Output the (x, y) coordinate of the center of the cell containing the given text.  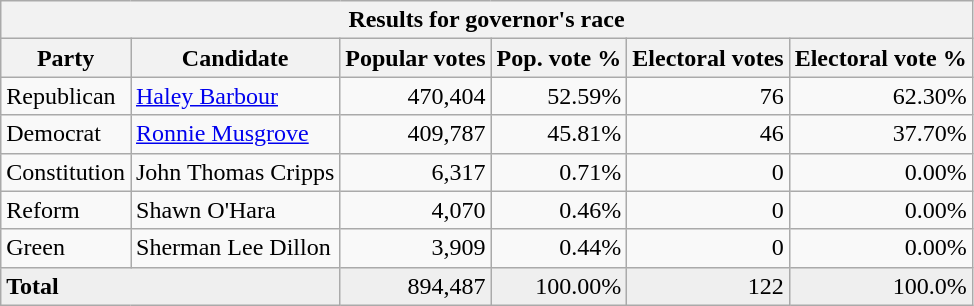
100.00% (559, 286)
Haley Barbour (234, 96)
45.81% (559, 134)
62.30% (880, 96)
122 (708, 286)
Electoral vote % (880, 58)
Party (66, 58)
Pop. vote % (559, 58)
Ronnie Musgrove (234, 134)
3,909 (416, 248)
409,787 (416, 134)
Popular votes (416, 58)
Sherman Lee Dillon (234, 248)
0.44% (559, 248)
Reform (66, 210)
Total (170, 286)
Republican (66, 96)
46 (708, 134)
4,070 (416, 210)
Green (66, 248)
37.70% (880, 134)
100.0% (880, 286)
Results for governor's race (486, 20)
Constitution (66, 172)
Electoral votes (708, 58)
John Thomas Cripps (234, 172)
6,317 (416, 172)
470,404 (416, 96)
0.71% (559, 172)
894,487 (416, 286)
52.59% (559, 96)
Democrat (66, 134)
Candidate (234, 58)
0.46% (559, 210)
Shawn O'Hara (234, 210)
76 (708, 96)
